Determine the [X, Y] coordinate at the center of the cell enclosing the given text.  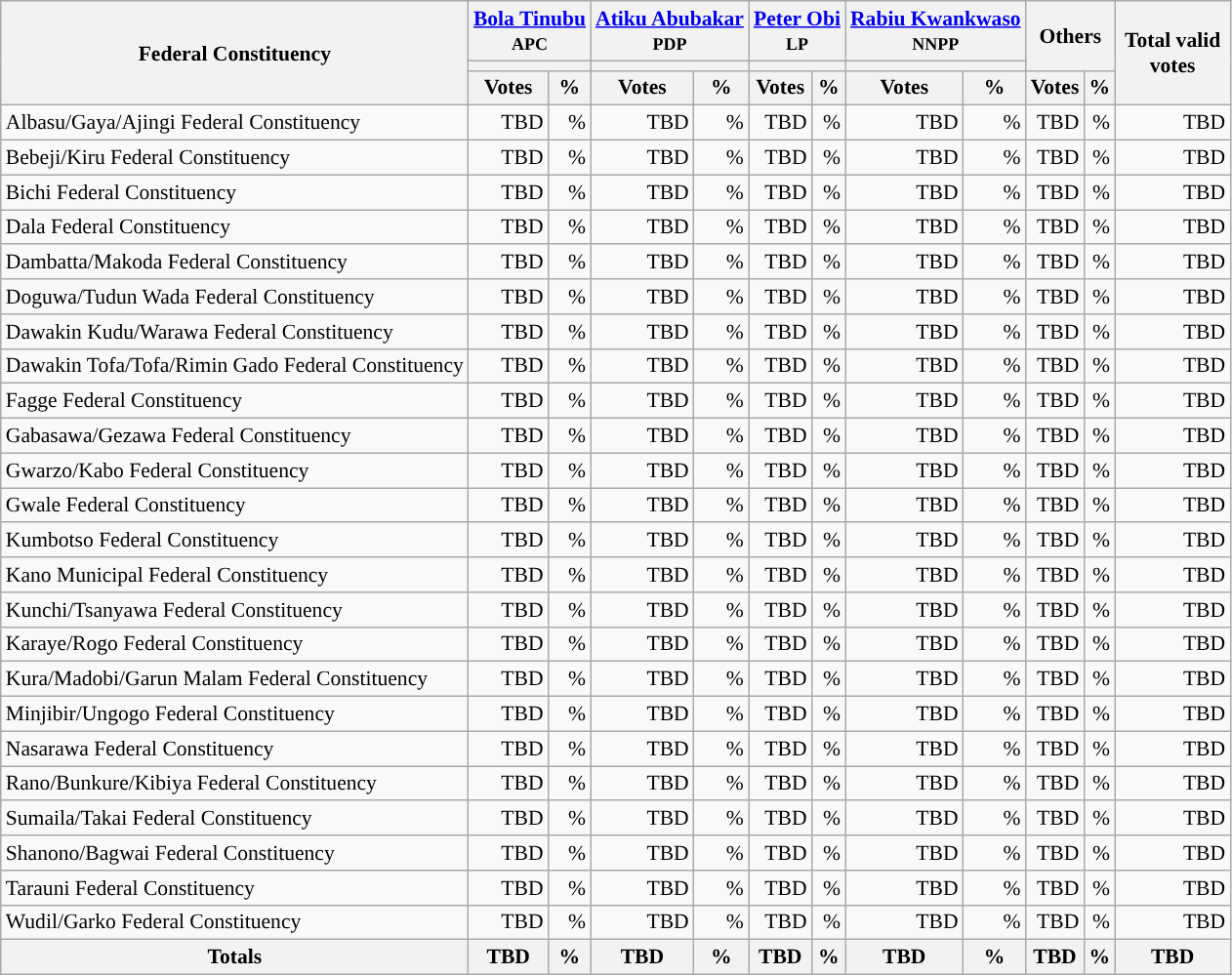
Doguwa/Tudun Wada Federal Constituency [234, 297]
Kano Municipal Federal Constituency [234, 575]
Dawakin Kudu/Warawa Federal Constituency [234, 332]
Dala Federal Constituency [234, 227]
Nasarawa Federal Constituency [234, 749]
Total valid votes [1172, 53]
Kura/Madobi/Garun Malam Federal Constituency [234, 679]
Fagge Federal Constituency [234, 401]
Kunchi/Tsanyawa Federal Constituency [234, 610]
Karaye/Rogo Federal Constituency [234, 644]
Dawakin Tofa/Tofa/Rimin Gado Federal Constituency [234, 366]
Albasu/Gaya/Ajingi Federal Constituency [234, 123]
Kumbotso Federal Constituency [234, 541]
Rano/Bunkure/Kibiya Federal Constituency [234, 784]
Gabasawa/Gezawa Federal Constituency [234, 436]
Gwale Federal Constituency [234, 506]
Totals [234, 957]
Bichi Federal Constituency [234, 192]
Atiku AbubakarPDP [670, 31]
Minjibir/Ungogo Federal Constituency [234, 714]
Bebeji/Kiru Federal Constituency [234, 158]
Others [1070, 35]
Federal Constituency [234, 53]
Tarauni Federal Constituency [234, 888]
Dambatta/Makoda Federal Constituency [234, 263]
Peter ObiLP [797, 31]
Wudil/Garko Federal Constituency [234, 922]
Sumaila/Takai Federal Constituency [234, 819]
Gwarzo/Kabo Federal Constituency [234, 470]
Shanono/Bagwai Federal Constituency [234, 853]
Rabiu KwankwasoNNPP [935, 31]
Bola TinubuAPC [529, 31]
